For the text-containing cell, return its midpoint in [X, Y] coordinate format. 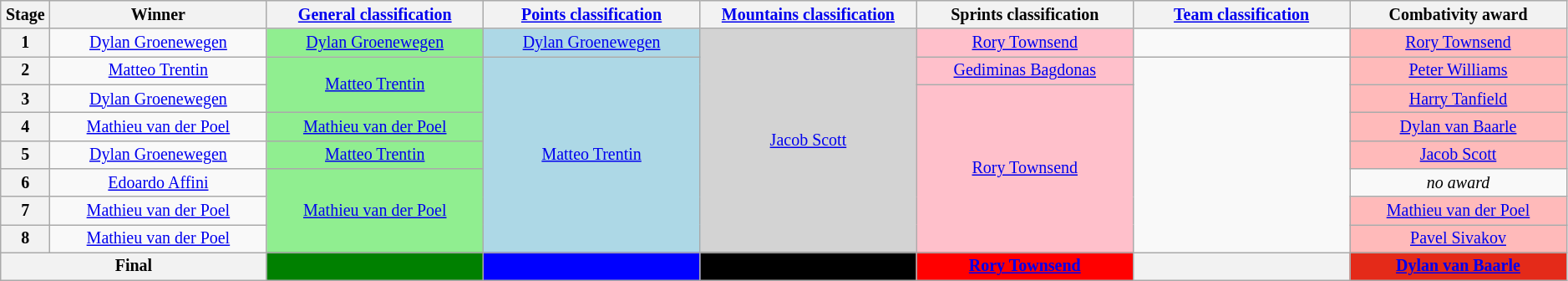
2 [25, 70]
Stage [25, 15]
4 [25, 127]
Gediminas Bagdonas [1024, 70]
1 [25, 43]
Team classification [1241, 15]
Pavel Sivakov [1459, 239]
Mountains classification [809, 15]
Sprints classification [1024, 15]
no award [1459, 182]
Final [134, 266]
General classification [374, 15]
3 [25, 99]
Points classification [591, 15]
5 [25, 154]
Harry Tanfield [1459, 99]
Winner [159, 15]
Peter Williams [1459, 70]
Combativity award [1459, 15]
8 [25, 239]
6 [25, 182]
Edoardo Affini [159, 182]
7 [25, 211]
